Search for the cell housing the specified text and yield its (x, y) center coordinate. 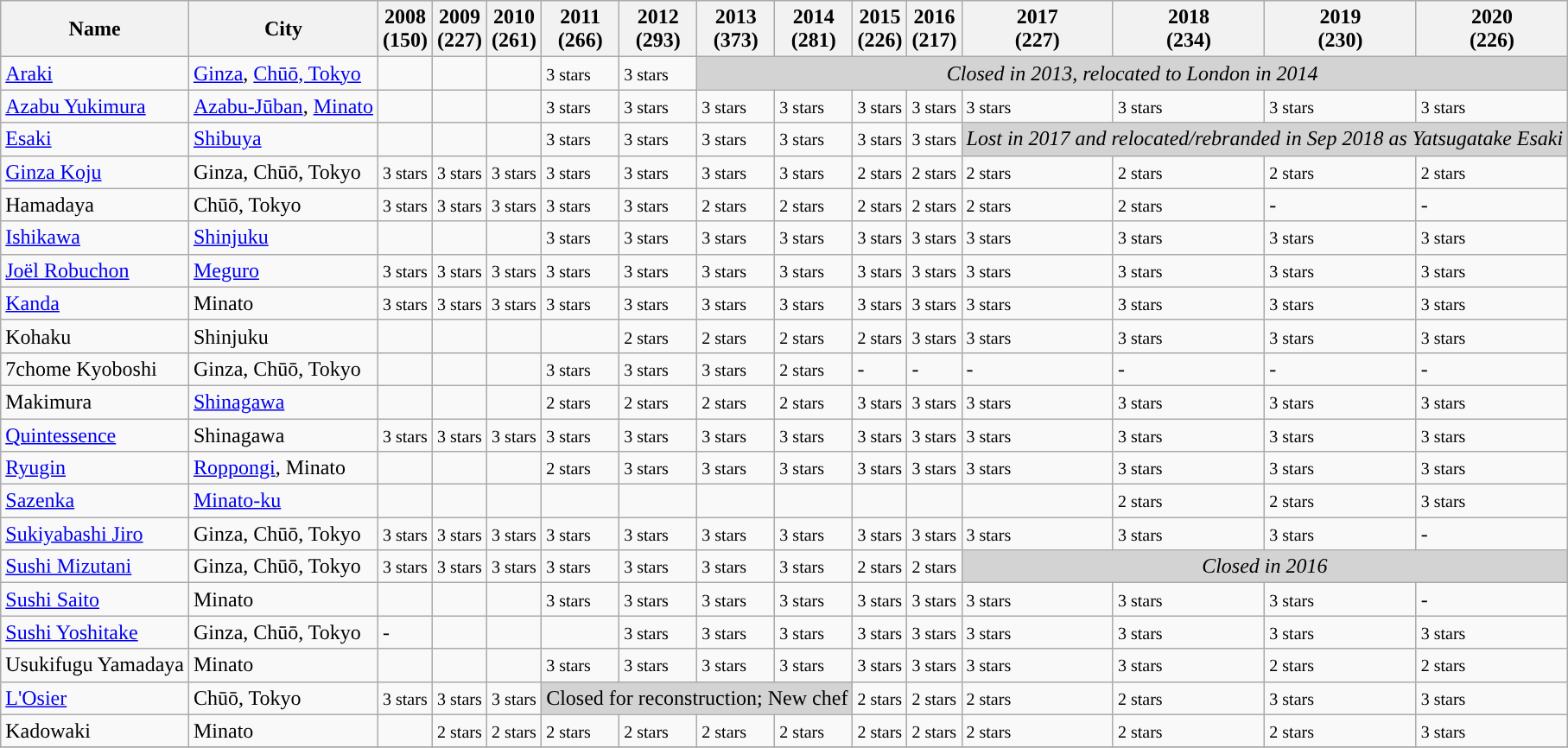
Quintessence (95, 434)
2012(293) (658, 29)
2017(227) (1037, 29)
2020(226) (1491, 29)
Kanda (95, 303)
Hamadaya (95, 205)
Ryugin (95, 468)
Minato-ku (283, 501)
Sazenka (95, 501)
Joël Robuchon (95, 270)
Closed in 2013, relocated to London in 2014 (1133, 73)
Makimura (95, 402)
Sushi Yoshitake (95, 632)
2013(373) (736, 29)
Lost in 2017 and relocated/rebranded in Sep 2018 as Yatsugatake Esaki (1265, 139)
Closed for reconstruction; New chef (697, 698)
Closed in 2016 (1265, 567)
Araki (95, 73)
Ginza Koju (95, 172)
2014(281) (814, 29)
Name (95, 29)
City (283, 29)
Sukiyabashi Jiro (95, 534)
2016(217) (935, 29)
2015(226) (879, 29)
2009(227) (460, 29)
7chome Kyoboshi (95, 369)
Kadowaki (95, 731)
2011(266) (581, 29)
Esaki (95, 139)
Sushi Saito (95, 599)
Azabu-Jūban, Minato (283, 106)
2008(150) (404, 29)
Roppongi, Minato (283, 468)
2018(234) (1189, 29)
L'Osier (95, 698)
Kohaku (95, 336)
Shibuya (283, 139)
Sushi Mizutani (95, 567)
2010(261) (515, 29)
Usukifugu Yamadaya (95, 665)
Meguro (283, 270)
Azabu Yukimura (95, 106)
Ishikawa (95, 238)
2019(230) (1341, 29)
